Search for the cell housing the specified text and yield its (X, Y) center coordinate. 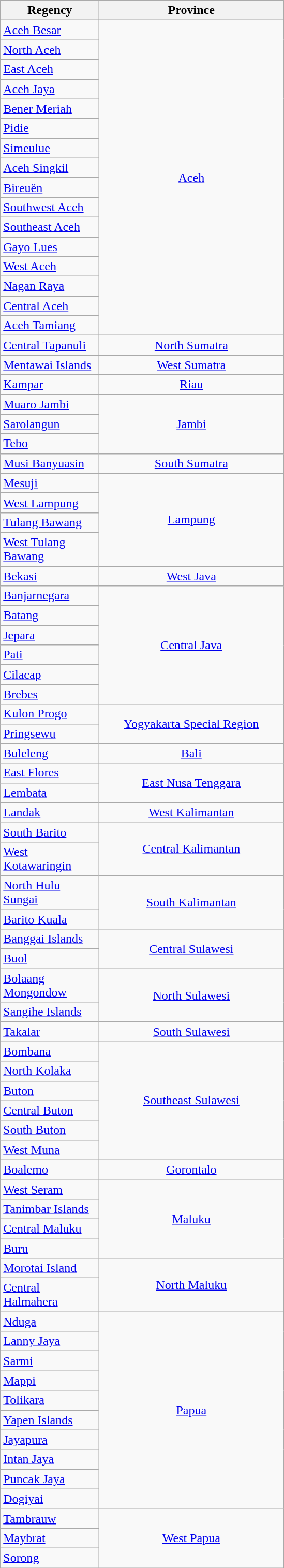
West Tulang Bawang (50, 549)
West Muna (50, 1150)
Buton (50, 1091)
Buleleng (50, 753)
South Buton (50, 1130)
Banggai Islands (50, 939)
Central Halmahera (50, 1295)
Central Maluku (50, 1228)
Muaro Jambi (50, 404)
Aceh Tamiang (50, 326)
South Barito (50, 832)
North Kolaka (50, 1071)
Buru (50, 1248)
Cilacap (50, 675)
Tanimbar Islands (50, 1209)
Gorontalo (191, 1169)
Bekasi (50, 576)
Central Aceh (50, 306)
Central Kalimantan (191, 849)
Mappi (50, 1381)
Bolaang Mongondow (50, 986)
Bireuën (50, 187)
Regency (50, 10)
Dogiyai (50, 1499)
Simeulue (50, 148)
Bombana (50, 1051)
Lampung (191, 520)
Sorong (50, 1558)
Nduga (50, 1322)
Nagan Raya (50, 286)
East Aceh (50, 69)
Central Buton (50, 1110)
Tolikara (50, 1400)
Sangihe Islands (50, 1012)
Pringsewu (50, 734)
Riau (191, 385)
North Hulu Sungai (50, 892)
Central Tapanuli (50, 345)
Maybrat (50, 1538)
Jepara (50, 635)
North Sulawesi (191, 995)
Buol (50, 959)
West Seram (50, 1189)
Puncak Jaya (50, 1479)
Mentawai Islands (50, 365)
West Sumatra (191, 365)
Aceh Singkil (50, 168)
West Kotawaringin (50, 858)
Yogyakarta Special Region (191, 724)
Aceh (191, 178)
Province (191, 10)
Brebes (50, 694)
Barito Kuala (50, 919)
East Flores (50, 773)
Tambrauw (50, 1518)
Lanny Jaya (50, 1341)
Gayo Lues (50, 247)
Southeast Aceh (50, 227)
Kampar (50, 385)
Jambi (191, 424)
Bali (191, 753)
West Lampung (50, 503)
Sarmi (50, 1361)
Southwest Aceh (50, 207)
Bener Meriah (50, 109)
North Maluku (191, 1285)
Landak (50, 812)
Intan Jaya (50, 1459)
South Sumatra (191, 463)
Tebo (50, 444)
Batang (50, 616)
Musi Banyuasin (50, 463)
Pidie (50, 128)
Central Sulawesi (191, 949)
Lembata (50, 793)
West Papua (191, 1538)
West Aceh (50, 267)
Yapen Islands (50, 1420)
Banjarnegara (50, 596)
North Sumatra (191, 345)
Jayapura (50, 1440)
East Nusa Tenggara (191, 783)
Central Java (191, 645)
Aceh Jaya (50, 89)
South Sulawesi (191, 1032)
Papua (191, 1410)
Southeast Sulawesi (191, 1101)
Takalar (50, 1032)
West Java (191, 576)
Tulang Bawang (50, 522)
Boalemo (50, 1169)
Maluku (191, 1219)
North Aceh (50, 50)
Mesuji (50, 483)
Sarolangun (50, 424)
Aceh Besar (50, 30)
South Kalimantan (191, 902)
West Kalimantan (191, 812)
Kulon Progo (50, 714)
Pati (50, 655)
Morotai Island (50, 1268)
